From the cell containing the given text, extract its center point as [x, y] coordinate. 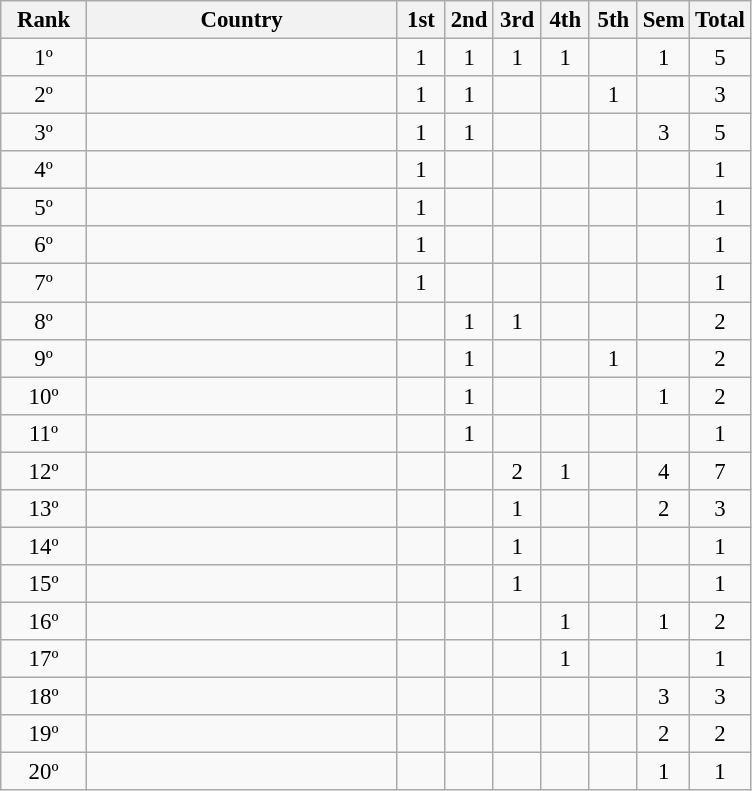
13º [44, 509]
4º [44, 170]
1º [44, 58]
7º [44, 283]
17º [44, 659]
4 [663, 471]
3º [44, 133]
3rd [517, 20]
1st [421, 20]
9º [44, 358]
5º [44, 208]
16º [44, 621]
2nd [469, 20]
2º [44, 95]
Total [720, 20]
10º [44, 396]
Country [242, 20]
8º [44, 321]
5th [613, 20]
4th [565, 20]
Rank [44, 20]
6º [44, 245]
7 [720, 471]
11º [44, 433]
12º [44, 471]
18º [44, 697]
15º [44, 584]
Sem [663, 20]
20º [44, 772]
14º [44, 546]
19º [44, 734]
